Output the [x, y] coordinate of the center of the cell containing the given text.  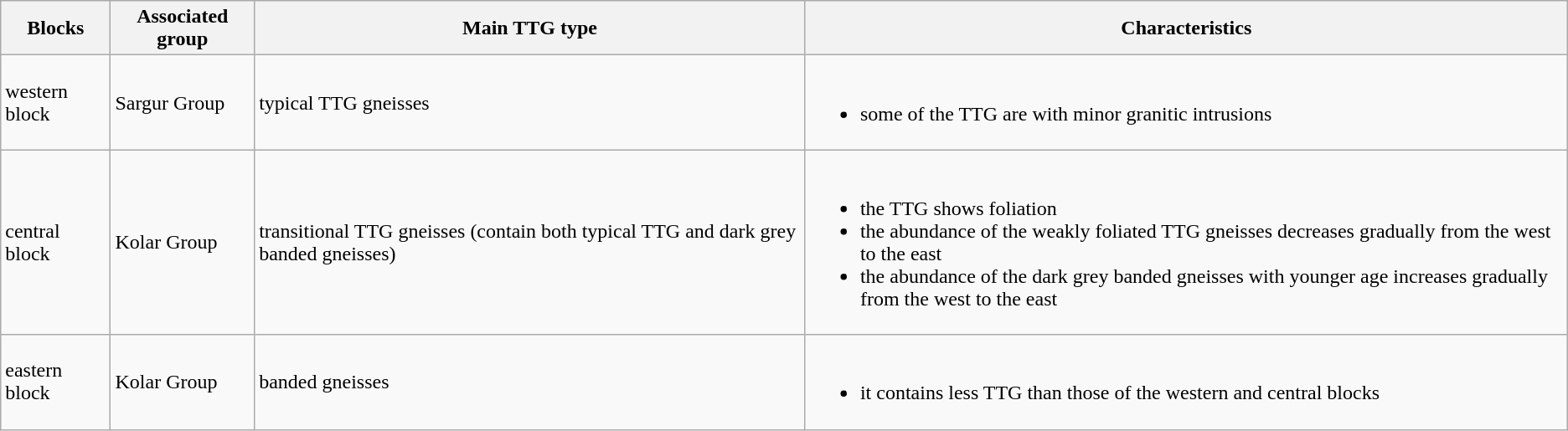
central block [55, 243]
Characteristics [1186, 28]
Blocks [55, 28]
eastern block [55, 382]
transitional TTG gneisses (contain both typical TTG and dark grey banded gneisses) [530, 243]
western block [55, 102]
Sargur Group [183, 102]
Associated group [183, 28]
banded gneisses [530, 382]
it contains less TTG than those of the western and central blocks [1186, 382]
typical TTG gneisses [530, 102]
some of the TTG are with minor granitic intrusions [1186, 102]
Main TTG type [530, 28]
